Locate the cell with the specified text and output its (x, y) center coordinate. 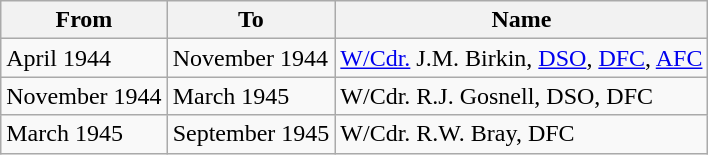
To (251, 20)
September 1945 (251, 134)
W/Cdr. R.W. Bray, DFC (522, 134)
W/Cdr. R.J. Gosnell, DSO, DFC (522, 96)
W/Cdr. J.M. Birkin, DSO, DFC, AFC (522, 58)
Name (522, 20)
From (84, 20)
April 1944 (84, 58)
